Identify which cell holds the provided text, then report its (x, y) central coordinate. 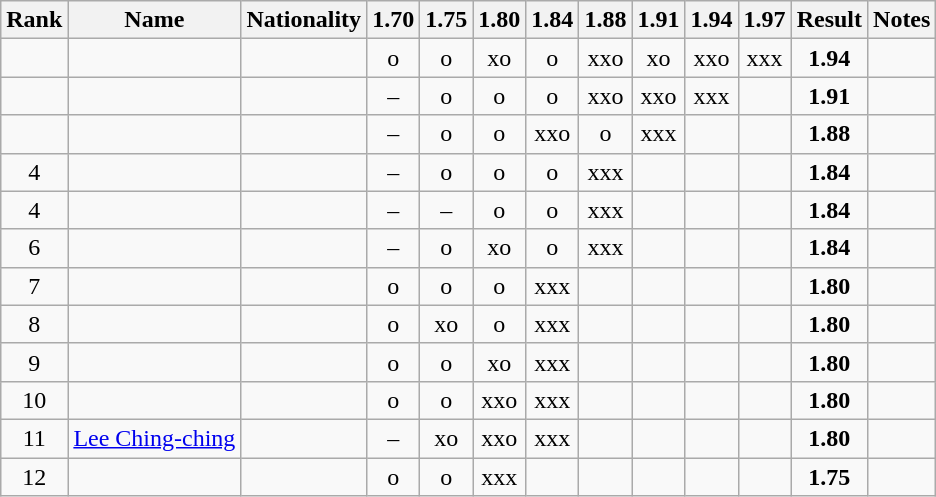
1.70 (394, 20)
6 (34, 248)
8 (34, 324)
Result (829, 20)
Name (154, 20)
1.97 (764, 20)
Notes (902, 20)
Rank (34, 20)
Lee Ching-ching (154, 438)
9 (34, 362)
11 (34, 438)
12 (34, 477)
7 (34, 286)
Nationality (304, 20)
10 (34, 400)
